Find where the given text appears and provide that cell's center as (x, y) coordinate. 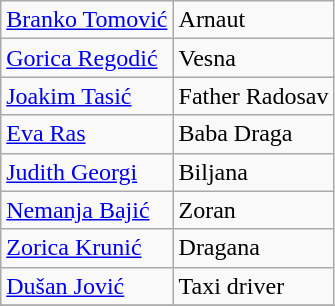
Father Radosav (254, 96)
Gorica Regodić (87, 58)
Zorica Krunić (87, 248)
Judith Georgi (87, 172)
Taxi driver (254, 286)
Biljana (254, 172)
Zoran (254, 210)
Baba Draga (254, 134)
Nemanja Bajić (87, 210)
Eva Ras (87, 134)
Dragana (254, 248)
Arnaut (254, 20)
Branko Tomović (87, 20)
Joakim Tasić (87, 96)
Vesna (254, 58)
Dušan Jović (87, 286)
